Return the [x, y] coordinate for the center point of the cell that contains the specified text.  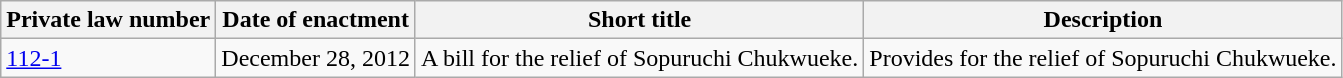
Date of enactment [316, 20]
112-1 [108, 58]
Description [1103, 20]
A bill for the relief of Sopuruchi Chukwueke. [639, 58]
Provides for the relief of Sopuruchi Chukwueke. [1103, 58]
Short title [639, 20]
December 28, 2012 [316, 58]
Private law number [108, 20]
